Return [X, Y] of the center of cell containing provided text 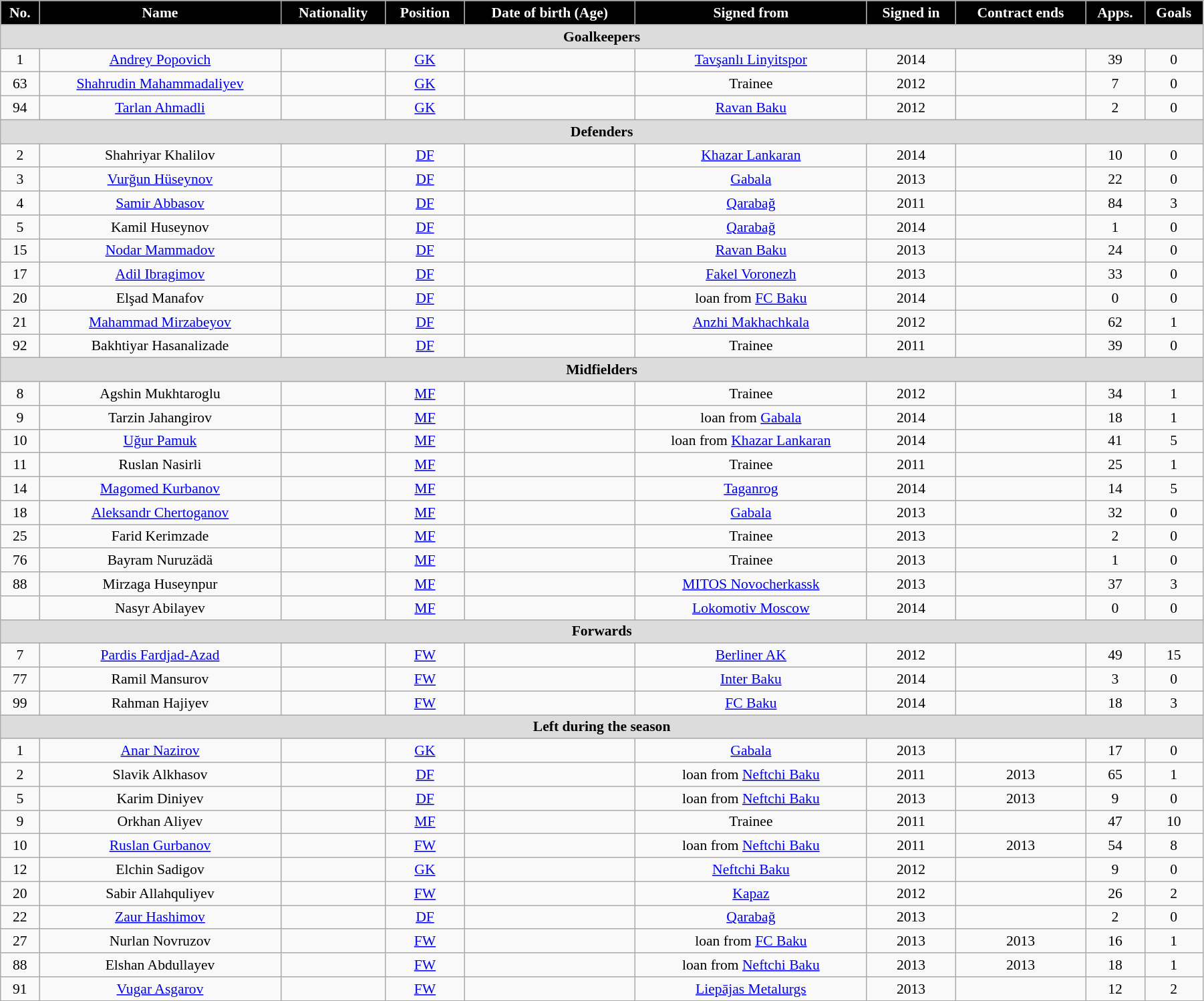
Magomed Kurbanov [160, 489]
Mahammad Mirzabeyov [160, 322]
No. [20, 13]
Goals [1173, 13]
loan from Khazar Lankaran [751, 441]
Inter Baku [751, 680]
24 [1115, 251]
37 [1115, 584]
Berliner AK [751, 656]
loan from Gabala [751, 418]
Shahrudin Mahammadaliyev [160, 84]
Agshin Mukhtaroglu [160, 394]
92 [20, 346]
Farid Kerimzade [160, 537]
Anzhi Makhachkala [751, 322]
Tavşanlı Linyitspor [751, 60]
Name [160, 13]
Mirzaga Huseynpur [160, 584]
Tarzin Jahangirov [160, 418]
32 [1115, 513]
Kapaz [751, 893]
41 [1115, 441]
99 [20, 703]
33 [1115, 275]
Andrey Popovich [160, 60]
Aleksandr Chertoganov [160, 513]
Vugar Asgarov [160, 989]
Nationality [333, 13]
Zaur Hashimov [160, 917]
Elşad Manafov [160, 299]
Fakel Voronezh [751, 275]
Apps. [1115, 13]
Samir Abbasov [160, 203]
Taganrog [751, 489]
47 [1115, 822]
Adil Ibragimov [160, 275]
Contract ends [1021, 13]
Ruslan Nasirli [160, 465]
Nodar Mammadov [160, 251]
Karim Diniyev [160, 799]
91 [20, 989]
Bayram Nuruzädä [160, 561]
4 [20, 203]
MITOS Novocherkassk [751, 584]
65 [1115, 774]
Elchin Sadigov [160, 870]
Rahman Hajiyev [160, 703]
Tarlan Ahmadli [160, 108]
77 [20, 680]
Nurlan Novruzov [160, 942]
Nasyr Abilayev [160, 608]
Kamil Huseynov [160, 227]
62 [1115, 322]
Position [425, 13]
Khazar Lankaran [751, 156]
Bakhtiyar Hasanalizade [160, 346]
Midfielders [602, 370]
63 [20, 84]
Anar Nazirov [160, 751]
Ramil Mansurov [160, 680]
76 [20, 561]
26 [1115, 893]
21 [20, 322]
Vurğun Hüseynov [160, 180]
Forwards [602, 631]
Signed from [751, 13]
94 [20, 108]
Defenders [602, 132]
16 [1115, 942]
Slavik Alkhasov [160, 774]
Elshan Abdullayev [160, 965]
Lokomotiv Moscow [751, 608]
Signed in [911, 13]
Ruslan Gurbanov [160, 846]
FC Baku [751, 703]
Sabir Allahquliyev [160, 893]
34 [1115, 394]
54 [1115, 846]
11 [20, 465]
27 [20, 942]
49 [1115, 656]
84 [1115, 203]
Date of birth (Age) [550, 13]
Pardis Fardjad-Azad [160, 656]
Left during the season [602, 727]
Uğur Pamuk [160, 441]
Shahriyar Khalilov [160, 156]
Goalkeepers [602, 37]
Liepājas Metalurgs [751, 989]
Orkhan Aliyev [160, 822]
Neftchi Baku [751, 870]
